Extract the (X, Y) coordinate from the center of the cell holding the provided text.  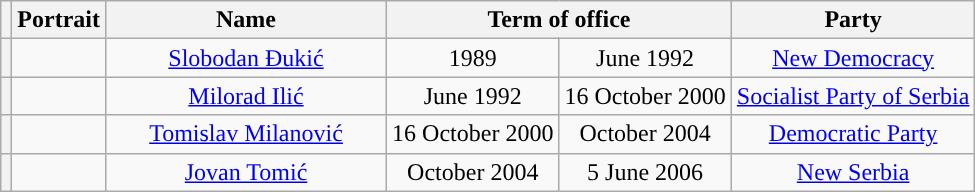
New Serbia (853, 172)
Slobodan Đukić (246, 58)
Socialist Party of Serbia (853, 96)
Democratic Party (853, 134)
Jovan Tomić (246, 172)
Name (246, 20)
Term of office (560, 20)
5 June 2006 (645, 172)
Milorad Ilić (246, 96)
Portrait (59, 20)
New Democracy (853, 58)
1989 (473, 58)
Party (853, 20)
Tomislav Milanović (246, 134)
